Output the (X, Y) coordinate of the center of the cell containing the given text.  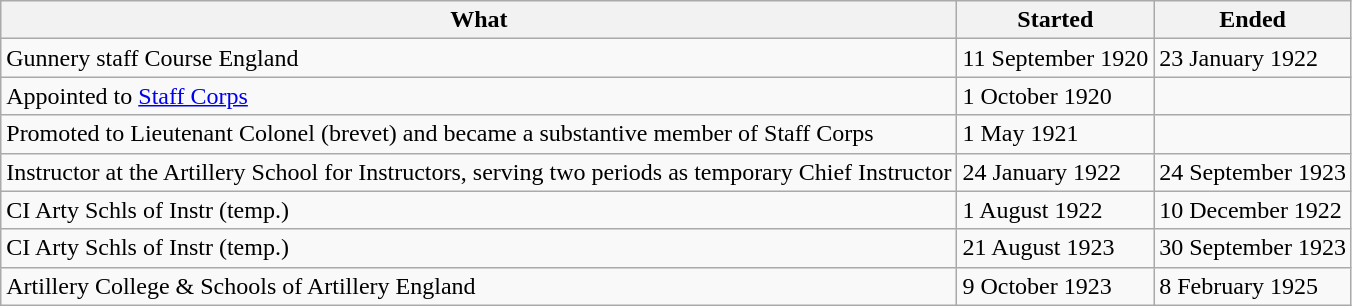
30 September 1923 (1253, 248)
24 September 1923 (1253, 172)
Instructor at the Artillery School for Instructors, serving two periods as temporary Chief Instructor (479, 172)
1 August 1922 (1056, 210)
10 December 1922 (1253, 210)
1 October 1920 (1056, 96)
Artillery College & Schools of Artillery England (479, 286)
Promoted to Lieutenant Colonel (brevet) and became a substantive member of Staff Corps (479, 134)
Started (1056, 20)
What (479, 20)
8 February 1925 (1253, 286)
Appointed to Staff Corps (479, 96)
11 September 1920 (1056, 58)
21 August 1923 (1056, 248)
Ended (1253, 20)
23 January 1922 (1253, 58)
1 May 1921 (1056, 134)
9 October 1923 (1056, 286)
Gunnery staff Course England (479, 58)
24 January 1922 (1056, 172)
